Output the (X, Y) coordinate of the center of the cell containing the given text.  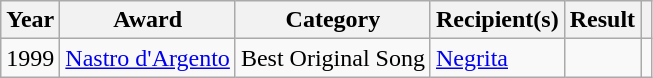
1999 (30, 58)
Recipient(s) (497, 20)
Nastro d'Argento (148, 58)
Negrita (497, 58)
Best Original Song (332, 58)
Result (602, 20)
Year (30, 20)
Award (148, 20)
Category (332, 20)
